Output the (x, y) coordinate of the center of the cell containing the given text.  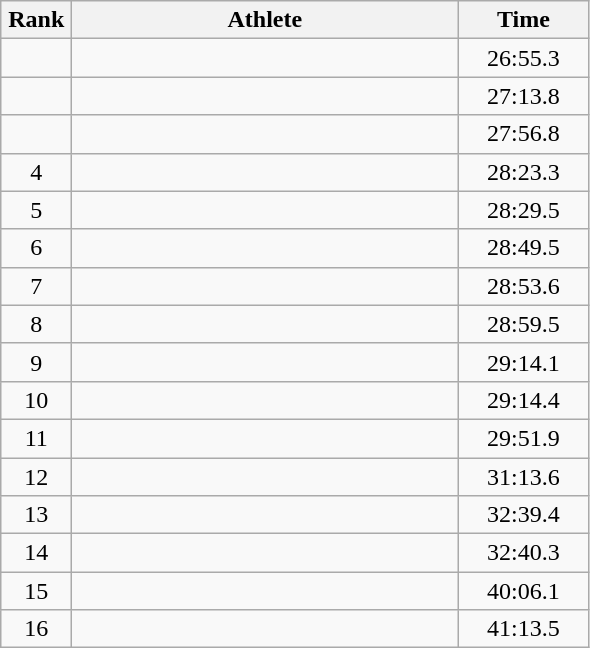
13 (36, 515)
28:49.5 (524, 248)
29:14.1 (524, 362)
10 (36, 400)
32:39.4 (524, 515)
Rank (36, 20)
16 (36, 629)
28:59.5 (524, 324)
27:56.8 (524, 134)
28:23.3 (524, 172)
11 (36, 438)
29:14.4 (524, 400)
40:06.1 (524, 591)
6 (36, 248)
7 (36, 286)
28:53.6 (524, 286)
9 (36, 362)
32:40.3 (524, 553)
29:51.9 (524, 438)
26:55.3 (524, 58)
41:13.5 (524, 629)
28:29.5 (524, 210)
8 (36, 324)
27:13.8 (524, 96)
15 (36, 591)
5 (36, 210)
4 (36, 172)
Athlete (265, 20)
Time (524, 20)
12 (36, 477)
31:13.6 (524, 477)
14 (36, 553)
